Output the (x, y) coordinate of the center of the cell containing the given text.  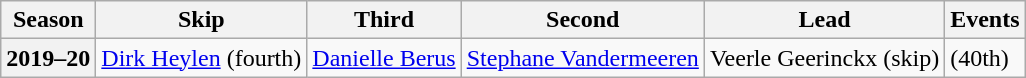
(40th) (985, 58)
2019–20 (48, 58)
Veerle Geerinckx (skip) (824, 58)
Events (985, 20)
Dirk Heylen (fourth) (202, 58)
Skip (202, 20)
Danielle Berus (384, 58)
Second (582, 20)
Third (384, 20)
Season (48, 20)
Lead (824, 20)
Stephane Vandermeeren (582, 58)
